Scan for the cell matching the given text and deliver its [x, y] coordinate at center. 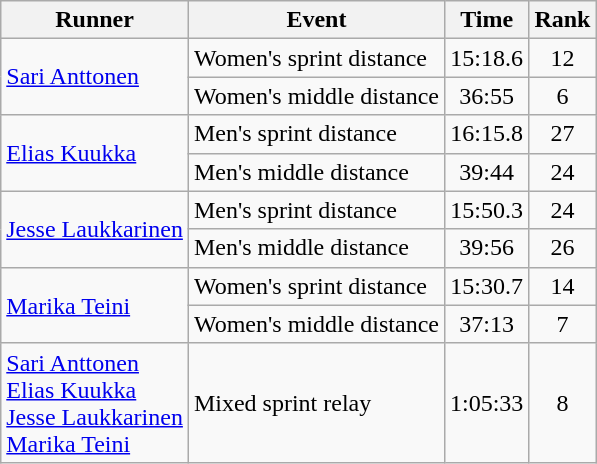
26 [562, 248]
39:56 [486, 248]
36:55 [486, 96]
39:44 [486, 172]
16:15.8 [486, 134]
27 [562, 134]
Marika Teini [95, 305]
Time [486, 20]
Mixed sprint relay [316, 402]
Event [316, 20]
37:13 [486, 324]
15:50.3 [486, 210]
14 [562, 286]
Sari Anttonen [95, 77]
7 [562, 324]
15:18.6 [486, 58]
15:30.7 [486, 286]
6 [562, 96]
1:05:33 [486, 402]
12 [562, 58]
Elias Kuukka [95, 153]
Rank [562, 20]
Jesse Laukkarinen [95, 229]
8 [562, 402]
Sari AnttonenElias KuukkaJesse LaukkarinenMarika Teini [95, 402]
Runner [95, 20]
